Locate the cell with the specified text and output its [X, Y] center coordinate. 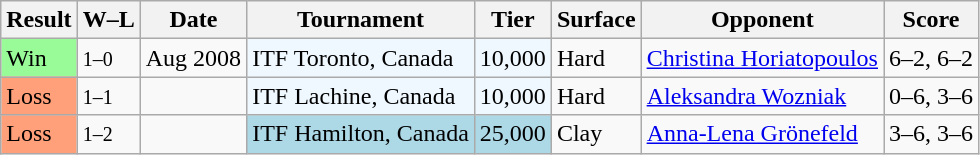
Win [39, 58]
Result [39, 20]
Opponent [762, 20]
Score [932, 20]
Clay [596, 134]
ITF Toronto, Canada [361, 58]
1–1 [108, 96]
Aug 2008 [193, 58]
Date [193, 20]
6–2, 6–2 [932, 58]
Anna-Lena Grönefeld [762, 134]
Aleksandra Wozniak [762, 96]
1–0 [108, 58]
3–6, 3–6 [932, 134]
Tournament [361, 20]
Surface [596, 20]
Christina Horiatopoulos [762, 58]
1–2 [108, 134]
25,000 [512, 134]
0–6, 3–6 [932, 96]
ITF Lachine, Canada [361, 96]
W–L [108, 20]
Tier [512, 20]
ITF Hamilton, Canada [361, 134]
